Identify which cell holds the provided text, then report its [X, Y] central coordinate. 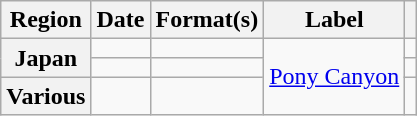
Japan [46, 58]
Pony Canyon [334, 77]
Date [120, 20]
Various [46, 96]
Format(s) [207, 20]
Label [334, 20]
Region [46, 20]
